Pinpoint the cell where the given text exists, returning its [X, Y] midpoint coordinate. 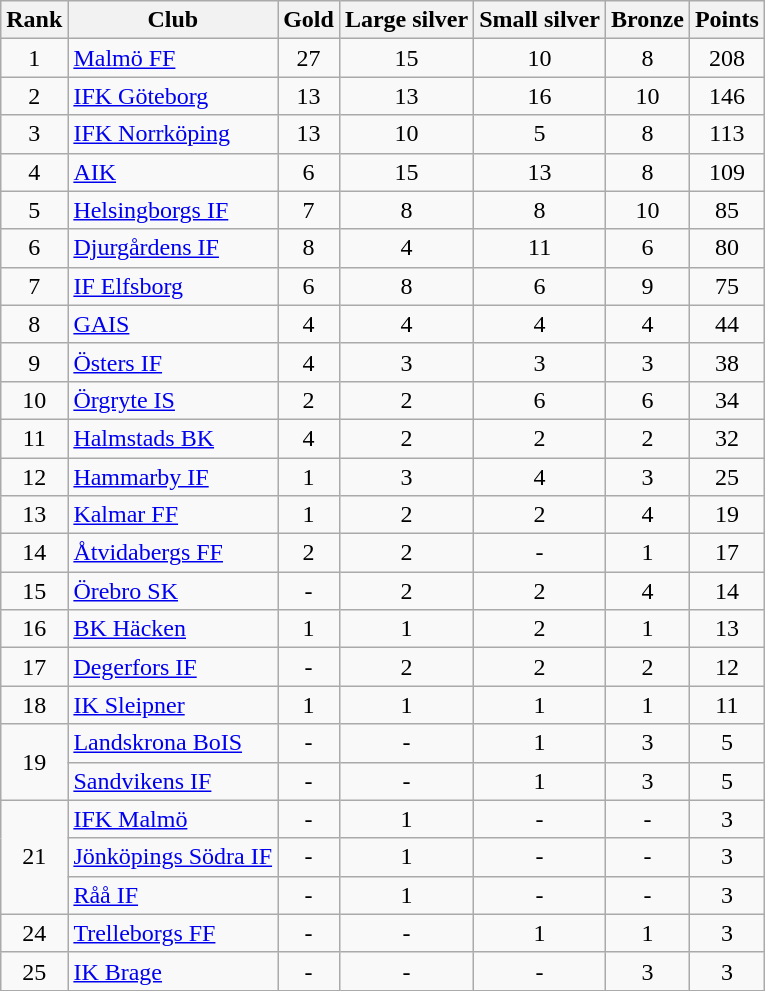
18 [34, 705]
Helsingborgs IF [173, 210]
80 [726, 248]
Hammarby IF [173, 477]
IFK Norrköping [173, 134]
34 [726, 400]
Degerfors IF [173, 667]
Kalmar FF [173, 515]
Råå IF [173, 895]
Jönköpings Södra IF [173, 857]
IF Elfsborg [173, 286]
Malmö FF [173, 58]
IFK Göteborg [173, 96]
27 [309, 58]
BK Häcken [173, 629]
113 [726, 134]
44 [726, 324]
24 [34, 933]
Sandvikens IF [173, 781]
Östers IF [173, 362]
208 [726, 58]
AIK [173, 172]
32 [726, 438]
IK Sleipner [173, 705]
21 [34, 857]
85 [726, 210]
Gold [309, 20]
Points [726, 20]
GAIS [173, 324]
Club [173, 20]
IFK Malmö [173, 819]
Örebro SK [173, 591]
Örgryte IS [173, 400]
IK Brage [173, 971]
Landskrona BoIS [173, 743]
Rank [34, 20]
Åtvidabergs FF [173, 553]
109 [726, 172]
Djurgårdens IF [173, 248]
Small silver [540, 20]
Trelleborgs FF [173, 933]
Bronze [647, 20]
Halmstads BK [173, 438]
146 [726, 96]
75 [726, 286]
Large silver [406, 20]
38 [726, 362]
